Locate the cell with the specified text and output its [x, y] center coordinate. 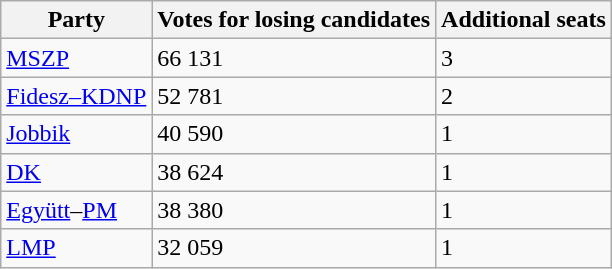
40 590 [294, 134]
MSZP [76, 58]
Party [76, 20]
DK [76, 172]
Additional seats [524, 20]
2 [524, 96]
Votes for losing candidates [294, 20]
Jobbik [76, 134]
3 [524, 58]
52 781 [294, 96]
Fidesz–KDNP [76, 96]
32 059 [294, 248]
LMP [76, 248]
Együtt–PM [76, 210]
66 131 [294, 58]
38 380 [294, 210]
38 624 [294, 172]
